Search for the cell housing the specified text and yield its (X, Y) center coordinate. 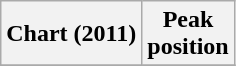
Peakposition (188, 34)
Chart (2011) (72, 34)
